Locate the cell with the specified text and output its (x, y) center coordinate. 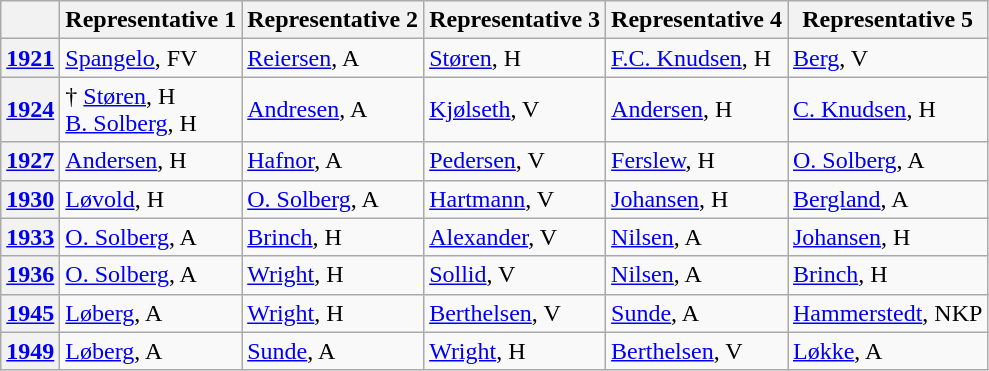
Andresen, A (333, 110)
Løkke, A (888, 351)
1949 (30, 351)
F.C. Knudsen, H (697, 58)
1921 (30, 58)
Bergland, A (888, 199)
Løvold, H (151, 199)
Berg, V (888, 58)
Representative 4 (697, 20)
Alexander, V (515, 237)
† Støren, HB. Solberg, H (151, 110)
C. Knudsen, H (888, 110)
Reiersen, A (333, 58)
1933 (30, 237)
Kjølseth, V (515, 110)
1930 (30, 199)
Hafnor, A (333, 161)
1927 (30, 161)
Representative 3 (515, 20)
Representative 1 (151, 20)
Hartmann, V (515, 199)
Sollid, V (515, 275)
Hammerstedt, NKP (888, 313)
Ferslew, H (697, 161)
Representative 2 (333, 20)
1924 (30, 110)
Pedersen, V (515, 161)
1936 (30, 275)
Støren, H (515, 58)
1945 (30, 313)
Spangelo, FV (151, 58)
Representative 5 (888, 20)
